Capture the cell that displays the provided text and extract its [x, y] central coordinate. 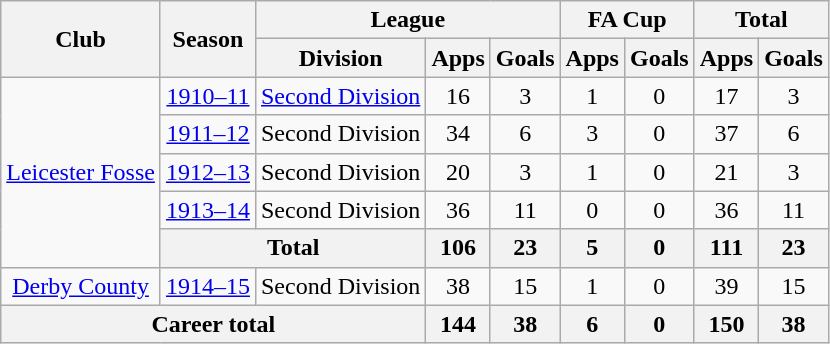
Career total [214, 324]
17 [726, 96]
1914–15 [208, 286]
37 [726, 134]
FA Cup [627, 20]
League [408, 20]
1912–13 [208, 172]
Season [208, 39]
111 [726, 248]
Division [340, 58]
106 [458, 248]
5 [592, 248]
1911–12 [208, 134]
1913–14 [208, 210]
16 [458, 96]
144 [458, 324]
Club [81, 39]
Leicester Fosse [81, 172]
34 [458, 134]
150 [726, 324]
1910–11 [208, 96]
20 [458, 172]
Derby County [81, 286]
21 [726, 172]
39 [726, 286]
